Locate the cell with the specified text and output its (x, y) center coordinate. 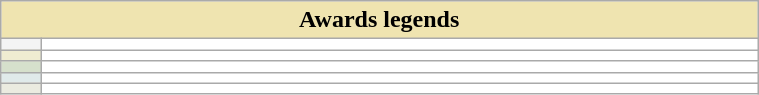
Awards legends (380, 20)
